Locate the cell with the specified text and output its (X, Y) center coordinate. 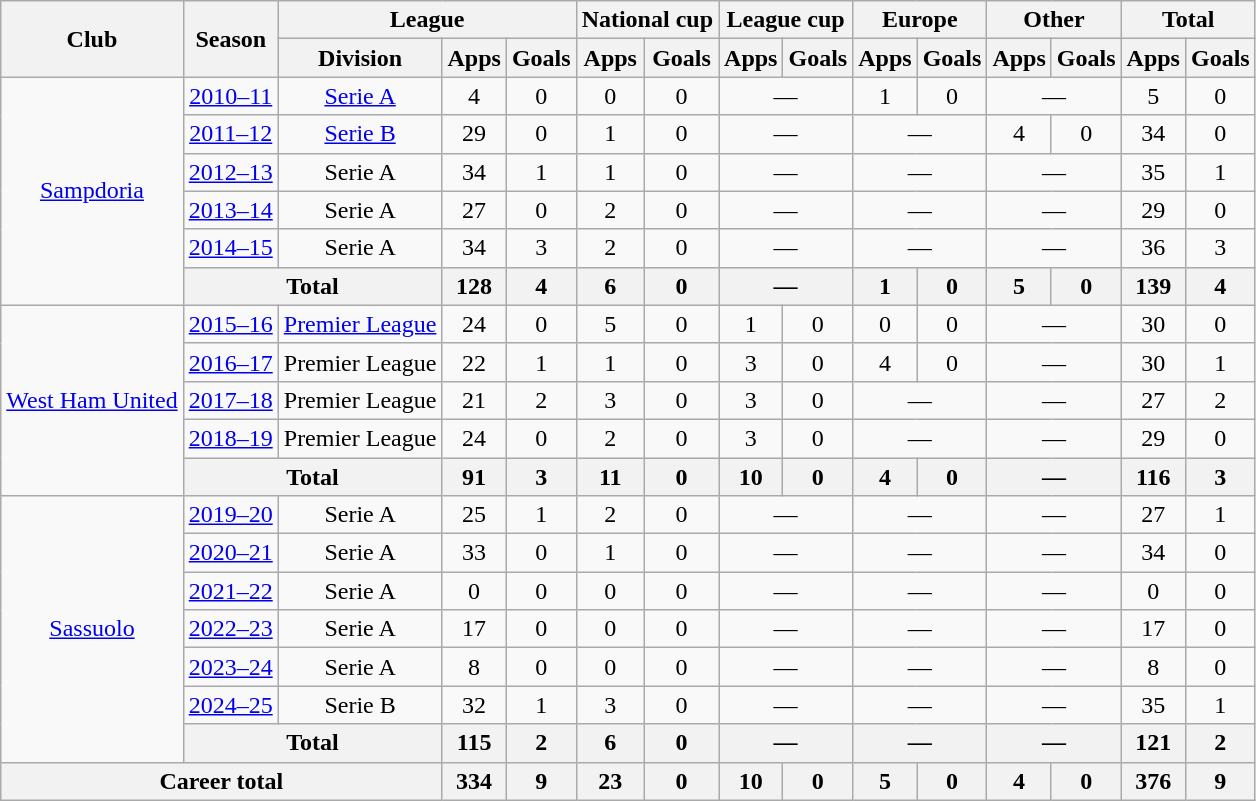
2014–15 (230, 248)
Europe (920, 20)
23 (610, 781)
Division (360, 58)
376 (1153, 781)
League (427, 20)
National cup (647, 20)
Sampdoria (92, 191)
West Ham United (92, 400)
33 (474, 553)
115 (474, 743)
22 (474, 362)
2021–22 (230, 591)
334 (474, 781)
Career total (222, 781)
2016–17 (230, 362)
2022–23 (230, 629)
2024–25 (230, 705)
128 (474, 286)
2011–12 (230, 134)
139 (1153, 286)
2017–18 (230, 400)
2013–14 (230, 210)
2012–13 (230, 172)
Season (230, 39)
36 (1153, 248)
2020–21 (230, 553)
League cup (786, 20)
2023–24 (230, 667)
2015–16 (230, 324)
2018–19 (230, 438)
21 (474, 400)
Sassuolo (92, 629)
32 (474, 705)
2010–11 (230, 96)
25 (474, 515)
2019–20 (230, 515)
Club (92, 39)
11 (610, 477)
121 (1153, 743)
Other (1054, 20)
91 (474, 477)
116 (1153, 477)
